Locate the cell with the specified text and output its [x, y] center coordinate. 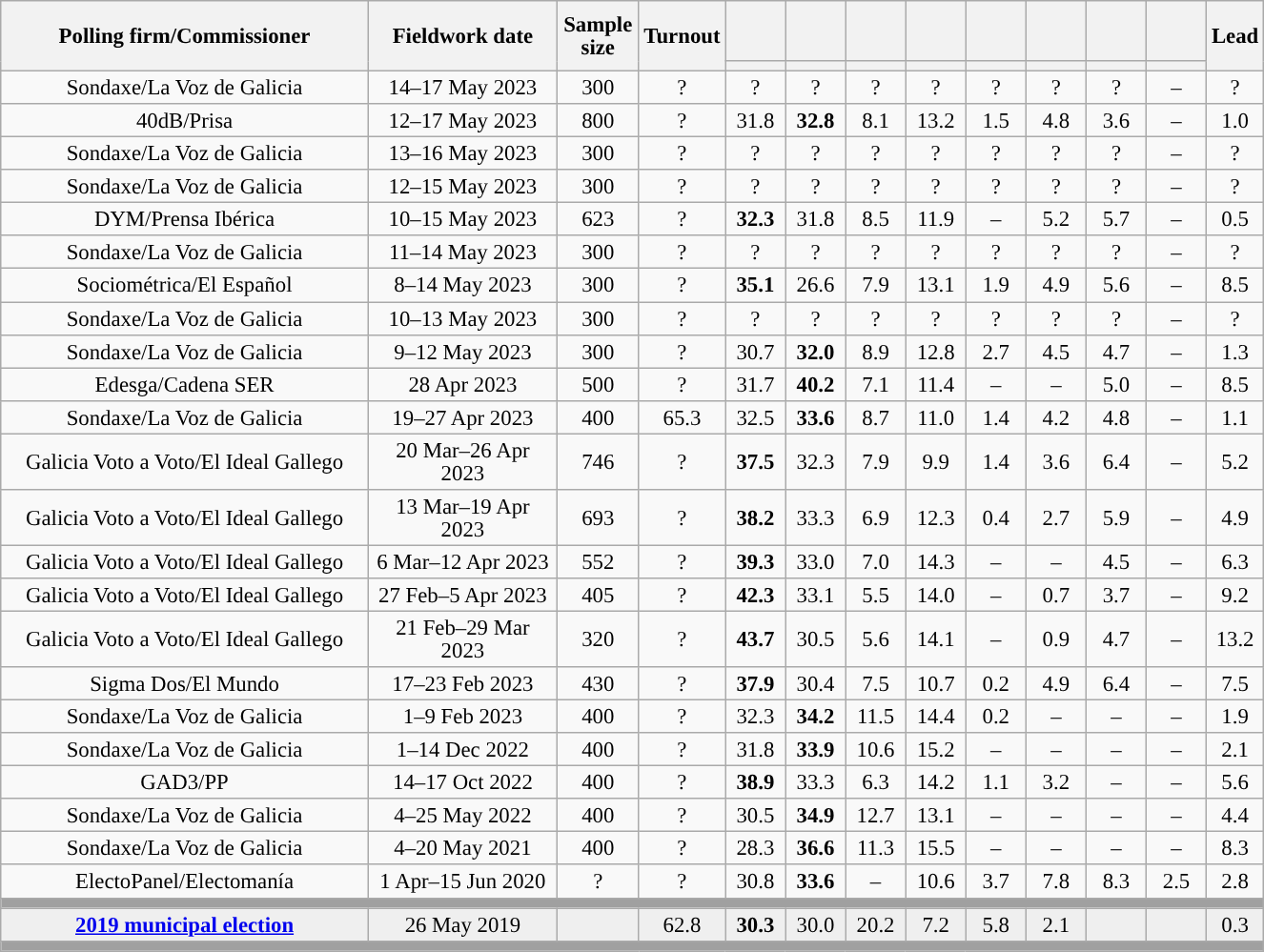
0.9 [1056, 638]
20.2 [875, 924]
4–25 May 2022 [462, 816]
1 Apr–15 Jun 2020 [462, 882]
5.7 [1115, 219]
12–15 May 2023 [462, 187]
33.9 [816, 749]
28 Apr 2023 [462, 385]
7.1 [875, 385]
623 [598, 219]
4.2 [1056, 417]
42.3 [755, 595]
Fieldwork date [462, 36]
12.3 [936, 518]
30.3 [755, 924]
320 [598, 638]
8.9 [875, 351]
746 [598, 461]
19–27 Apr 2023 [462, 417]
DYM/Prensa Ibérica [185, 219]
7.0 [875, 562]
5.9 [1115, 518]
800 [598, 120]
38.9 [755, 783]
7.2 [936, 924]
11.0 [936, 417]
35.1 [755, 286]
11.4 [936, 385]
14.1 [936, 638]
34.2 [816, 717]
20 Mar–26 Apr 2023 [462, 461]
9.9 [936, 461]
36.6 [816, 848]
0.7 [1056, 595]
34.9 [816, 816]
Sample size [598, 36]
28.3 [755, 848]
1.3 [1235, 351]
27 Feb–5 Apr 2023 [462, 595]
65.3 [683, 417]
11.5 [875, 717]
0.4 [995, 518]
552 [598, 562]
15.5 [936, 848]
8.1 [875, 120]
4.4 [1235, 816]
26.6 [816, 286]
11.9 [936, 219]
32.5 [755, 417]
37.5 [755, 461]
30.0 [816, 924]
500 [598, 385]
Polling firm/Commissioner [185, 36]
39.3 [755, 562]
10–13 May 2023 [462, 318]
14.0 [936, 595]
10.7 [936, 684]
32.8 [816, 120]
6.9 [875, 518]
2.8 [1235, 882]
12.7 [875, 816]
62.8 [683, 924]
5.8 [995, 924]
30.4 [816, 684]
1.0 [1235, 120]
7.8 [1056, 882]
Edesga/Cadena SER [185, 385]
12–17 May 2023 [462, 120]
14.4 [936, 717]
693 [598, 518]
30.7 [755, 351]
32.0 [816, 351]
405 [598, 595]
38.2 [755, 518]
5.5 [875, 595]
31.7 [755, 385]
9.2 [1235, 595]
3.2 [1056, 783]
GAD3/PP [185, 783]
43.7 [755, 638]
Turnout [683, 36]
8.7 [875, 417]
13–16 May 2023 [462, 154]
0.3 [1235, 924]
5.0 [1115, 385]
12.8 [936, 351]
21 Feb–29 Mar 2023 [462, 638]
13 Mar–19 Apr 2023 [462, 518]
40dB/Prisa [185, 120]
37.9 [755, 684]
1–14 Dec 2022 [462, 749]
40.2 [816, 385]
1–9 Feb 2023 [462, 717]
0.5 [1235, 219]
ElectoPanel/Electomanía [185, 882]
14–17 Oct 2022 [462, 783]
9–12 May 2023 [462, 351]
Lead [1235, 36]
33.0 [816, 562]
26 May 2019 [462, 924]
Sigma Dos/El Mundo [185, 684]
11.3 [875, 848]
11–14 May 2023 [462, 253]
10–15 May 2023 [462, 219]
14–17 May 2023 [462, 88]
33.1 [816, 595]
1.5 [995, 120]
15.2 [936, 749]
2.5 [1176, 882]
4–20 May 2021 [462, 848]
2019 municipal election [185, 924]
8–14 May 2023 [462, 286]
17–23 Feb 2023 [462, 684]
Sociométrica/El Español [185, 286]
14.3 [936, 562]
6 Mar–12 Apr 2023 [462, 562]
30.8 [755, 882]
430 [598, 684]
14.2 [936, 783]
